Search for the cell housing the specified text and yield its [x, y] center coordinate. 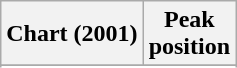
Peakposition [189, 34]
Chart (2001) [72, 34]
